Detect which cell encompasses the target text, then output its (x, y) center coordinate. 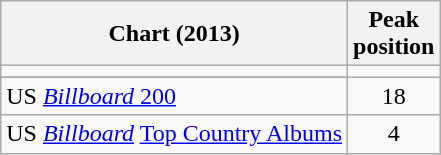
Chart (2013) (174, 34)
4 (394, 134)
US Billboard Top Country Albums (174, 134)
Peakposition (394, 34)
US Billboard 200 (174, 96)
18 (394, 96)
